Extract the (X, Y) coordinate from the center of the cell holding the provided text.  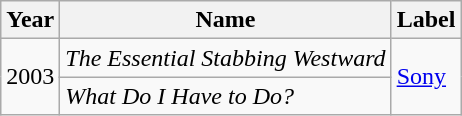
Label (426, 20)
What Do I Have to Do? (226, 96)
Name (226, 20)
Year (30, 20)
The Essential Stabbing Westward (226, 58)
2003 (30, 77)
Sony (426, 77)
